Pinpoint the cell where the given text exists, returning its (X, Y) midpoint coordinate. 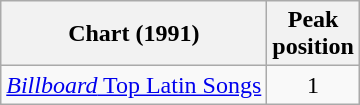
Peakposition (313, 34)
Chart (1991) (134, 34)
1 (313, 85)
Billboard Top Latin Songs (134, 85)
